Determine the (X, Y) coordinate at the center of the cell enclosing the given text.  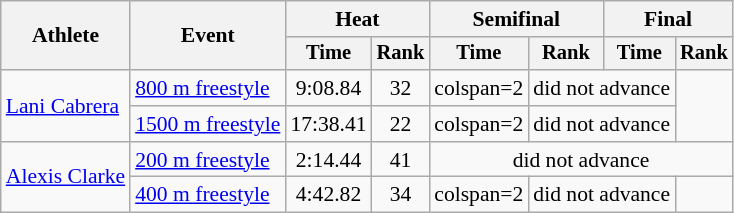
9:08.84 (328, 88)
400 m freestyle (208, 195)
200 m freestyle (208, 160)
32 (401, 88)
2:14.44 (328, 160)
Athlete (66, 36)
Final (668, 19)
1500 m freestyle (208, 124)
17:38.41 (328, 124)
4:42.82 (328, 195)
Lani Cabrera (66, 106)
Event (208, 36)
Heat (357, 19)
Semifinal (516, 19)
34 (401, 195)
41 (401, 160)
22 (401, 124)
800 m freestyle (208, 88)
Alexis Clarke (66, 178)
